Provide the (x, y) coordinate of the cell's center where the given text is located.  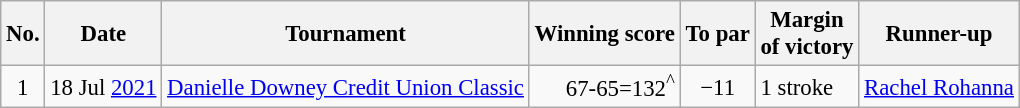
67-65=132^ (604, 87)
Marginof victory (807, 34)
1 stroke (807, 87)
−11 (718, 87)
Runner-up (940, 34)
1 (23, 87)
Danielle Downey Credit Union Classic (346, 87)
No. (23, 34)
Winning score (604, 34)
Rachel Rohanna (940, 87)
Tournament (346, 34)
18 Jul 2021 (104, 87)
To par (718, 34)
Date (104, 34)
